Extract the [X, Y] coordinate from the center of the cell holding the provided text.  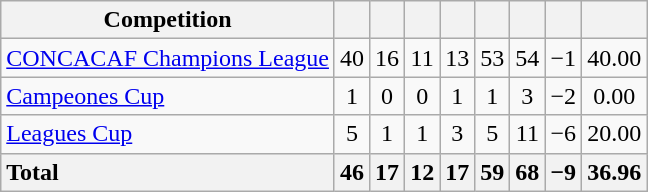
−6 [564, 134]
Campeones Cup [168, 96]
−9 [564, 172]
Competition [168, 20]
−1 [564, 58]
16 [388, 58]
54 [528, 58]
Total [168, 172]
68 [528, 172]
59 [492, 172]
46 [352, 172]
20.00 [614, 134]
36.96 [614, 172]
CONCACAF Champions League [168, 58]
−2 [564, 96]
53 [492, 58]
0.00 [614, 96]
40 [352, 58]
13 [458, 58]
12 [422, 172]
40.00 [614, 58]
Leagues Cup [168, 134]
